For the text-containing cell, return its midpoint in (x, y) coordinate format. 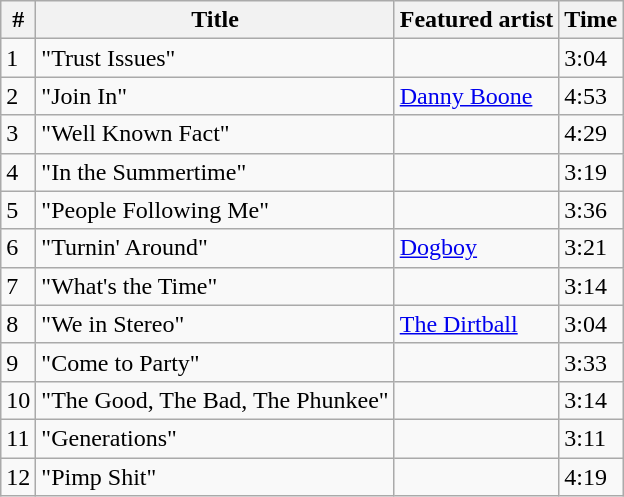
3:21 (591, 248)
4 (18, 172)
9 (18, 362)
"Trust Issues" (215, 58)
4:53 (591, 96)
8 (18, 324)
5 (18, 210)
# (18, 20)
Danny Boone (476, 96)
"Generations" (215, 438)
"Join In" (215, 96)
"In the Summertime" (215, 172)
"Turnin' Around" (215, 248)
7 (18, 286)
11 (18, 438)
"People Following Me" (215, 210)
"Come to Party" (215, 362)
The Dirtball (476, 324)
3:36 (591, 210)
3 (18, 134)
"The Good, The Bad, The Phunkee" (215, 400)
6 (18, 248)
"Pimp Shit" (215, 477)
3:19 (591, 172)
"What's the Time" (215, 286)
3:33 (591, 362)
Time (591, 20)
Dogboy (476, 248)
4:19 (591, 477)
"Well Known Fact" (215, 134)
2 (18, 96)
3:11 (591, 438)
10 (18, 400)
1 (18, 58)
Title (215, 20)
12 (18, 477)
"We in Stereo" (215, 324)
Featured artist (476, 20)
4:29 (591, 134)
